Capture the cell that displays the provided text and extract its [X, Y] central coordinate. 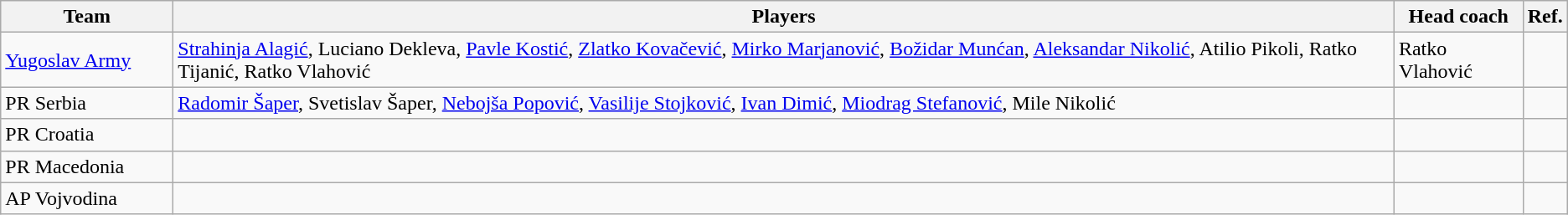
Team [87, 17]
PR Macedonia [87, 166]
Ratko Vlahović [1458, 60]
Players [784, 17]
PR Croatia [87, 135]
Yugoslav Army [87, 60]
Head coach [1458, 17]
PR Serbia [87, 103]
Ref. [1545, 17]
AP Vojvodina [87, 198]
Radomir Šaper, Svetislav Šaper, Nebojša Popović, Vasilije Stojković, Ivan Dimić, Miodrag Stefanović, Mile Nikolić [784, 103]
